Detect which cell encompasses the target text, then output its [x, y] center coordinate. 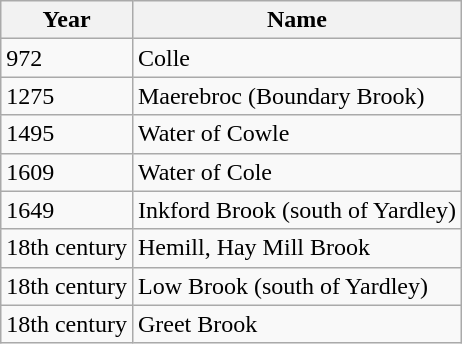
Year [67, 20]
Greet Brook [296, 324]
Hemill, Hay Mill Brook [296, 248]
1275 [67, 96]
Inkford Brook (south of Yardley) [296, 210]
Name [296, 20]
Water of Cole [296, 172]
Maerebroc (Boundary Brook) [296, 96]
1609 [67, 172]
1649 [67, 210]
Colle [296, 58]
1495 [67, 134]
Low Brook (south of Yardley) [296, 286]
972 [67, 58]
Water of Cowle [296, 134]
